Identify which cell holds the provided text, then report its (X, Y) central coordinate. 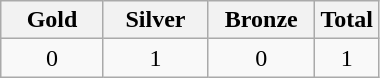
Bronze (262, 20)
Gold (52, 20)
Total (347, 20)
Silver (155, 20)
